Scan for the cell matching the given text and deliver its [x, y] coordinate at center. 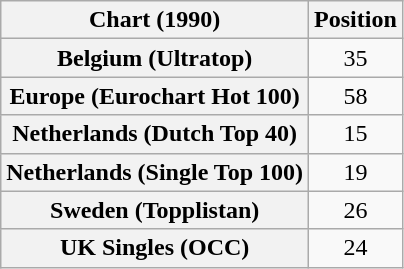
Europe (Eurochart Hot 100) [155, 96]
15 [356, 134]
Sweden (Topplistan) [155, 210]
Position [356, 20]
19 [356, 172]
24 [356, 248]
35 [356, 58]
58 [356, 96]
Netherlands (Dutch Top 40) [155, 134]
UK Singles (OCC) [155, 248]
Netherlands (Single Top 100) [155, 172]
Belgium (Ultratop) [155, 58]
Chart (1990) [155, 20]
26 [356, 210]
